Locate the cell with the specified text and output its (x, y) center coordinate. 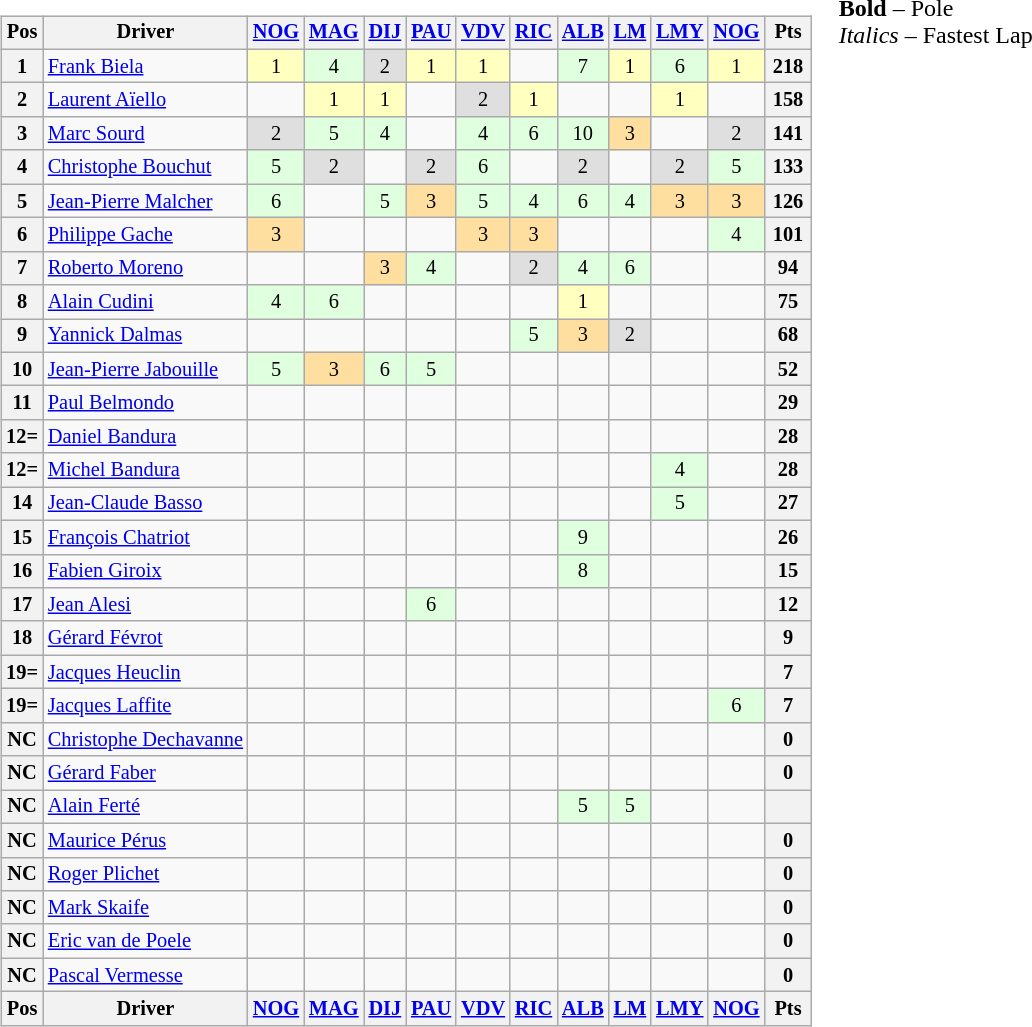
Daniel Bandura (146, 437)
52 (788, 369)
Christophe Bouchut (146, 167)
26 (788, 537)
Laurent Aïello (146, 100)
14 (22, 504)
François Chatriot (146, 537)
18 (22, 638)
Marc Sourd (146, 134)
17 (22, 605)
16 (22, 571)
158 (788, 100)
Roger Plichet (146, 874)
94 (788, 268)
141 (788, 134)
Maurice Pérus (146, 840)
126 (788, 201)
27 (788, 504)
Gérard Faber (146, 773)
68 (788, 336)
218 (788, 66)
101 (788, 235)
12 (788, 605)
Jean Alesi (146, 605)
Michel Bandura (146, 470)
75 (788, 302)
133 (788, 167)
Paul Belmondo (146, 403)
Jean-Pierre Malcher (146, 201)
Christophe Dechavanne (146, 739)
Yannick Dalmas (146, 336)
Pascal Vermesse (146, 975)
29 (788, 403)
Jean-Claude Basso (146, 504)
Jacques Heuclin (146, 672)
Jean-Pierre Jabouille (146, 369)
Frank Biela (146, 66)
Alain Cudini (146, 302)
Jacques Laffite (146, 706)
Alain Ferté (146, 807)
11 (22, 403)
Fabien Giroix (146, 571)
Mark Skaife (146, 908)
Eric van de Poele (146, 941)
Gérard Févrot (146, 638)
Roberto Moreno (146, 268)
Philippe Gache (146, 235)
